From the cell containing the given text, extract its center point as (x, y) coordinate. 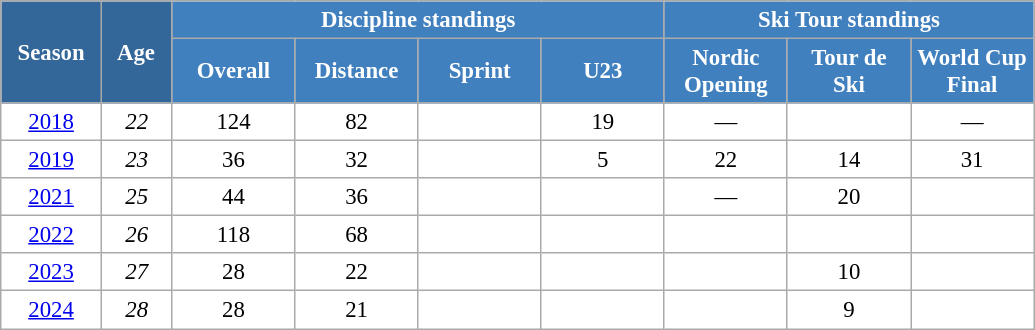
World CupFinal (972, 72)
Season (52, 52)
2022 (52, 235)
20 (848, 197)
25 (136, 197)
2021 (52, 197)
Overall (234, 72)
2019 (52, 160)
10 (848, 273)
31 (972, 160)
14 (848, 160)
Age (136, 52)
82 (356, 122)
U23 (602, 72)
118 (234, 235)
Distance (356, 72)
23 (136, 160)
32 (356, 160)
NordicOpening (726, 72)
2024 (52, 310)
Sprint (480, 72)
44 (234, 197)
Tour deSki (848, 72)
Ski Tour standings (848, 20)
2018 (52, 122)
5 (602, 160)
27 (136, 273)
124 (234, 122)
68 (356, 235)
2023 (52, 273)
26 (136, 235)
Discipline standings (418, 20)
21 (356, 310)
19 (602, 122)
9 (848, 310)
